Locate the cell with the specified text and output its [x, y] center coordinate. 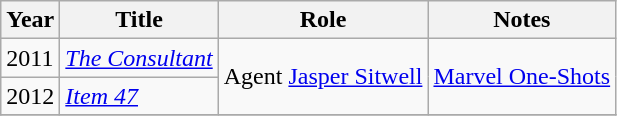
Role [323, 20]
Notes [522, 20]
The Consultant [139, 58]
Marvel One-Shots [522, 77]
Agent Jasper Sitwell [323, 77]
Year [30, 20]
Title [139, 20]
2012 [30, 96]
2011 [30, 58]
Item 47 [139, 96]
